Search for the cell housing the specified text and yield its (X, Y) center coordinate. 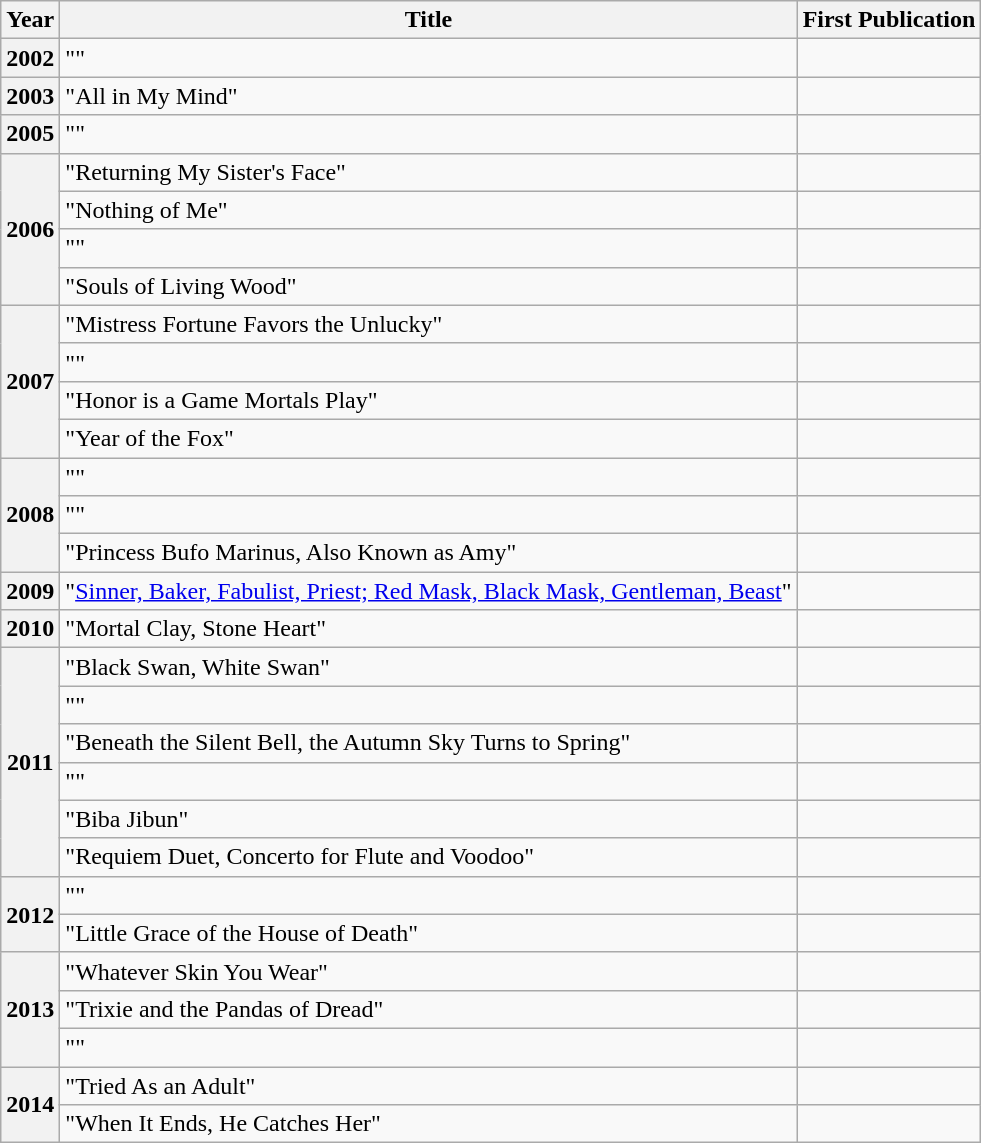
"Year of the Fox" (428, 438)
"All in My Mind" (428, 96)
2005 (30, 134)
"Souls of Living Wood" (428, 286)
"Whatever Skin You Wear" (428, 971)
"When It Ends, He Catches Her" (428, 1124)
2012 (30, 914)
"Mortal Clay, Stone Heart" (428, 629)
2009 (30, 591)
"Trixie and the Pandas of Dread" (428, 1009)
2008 (30, 515)
2006 (30, 229)
"Beneath the Silent Bell, the Autumn Sky Turns to Spring" (428, 743)
First Publication (889, 20)
"Little Grace of the House of Death" (428, 933)
"Returning My Sister's Face" (428, 172)
"Sinner, Baker, Fabulist, Priest; Red Mask, Black Mask, Gentleman, Beast" (428, 591)
2007 (30, 381)
2002 (30, 58)
"Mistress Fortune Favors the Unlucky" (428, 324)
2011 (30, 762)
"Princess Bufo Marinus, Also Known as Amy" (428, 553)
"Nothing of Me" (428, 210)
Title (428, 20)
2014 (30, 1104)
2003 (30, 96)
"Honor is a Game Mortals Play" (428, 400)
"Black Swan, White Swan" (428, 667)
"Biba Jibun" (428, 819)
2010 (30, 629)
"Requiem Duet, Concerto for Flute and Voodoo" (428, 857)
Year (30, 20)
"Tried As an Adult" (428, 1085)
2013 (30, 1009)
